Locate the cell with the specified text and output its (X, Y) center coordinate. 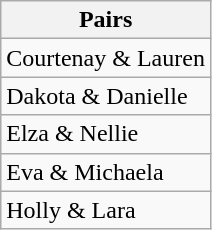
Pairs (106, 20)
Eva & Michaela (106, 172)
Holly & Lara (106, 210)
Courtenay & Lauren (106, 58)
Elza & Nellie (106, 134)
Dakota & Danielle (106, 96)
